Pinpoint the cell where the given text exists, returning its (X, Y) midpoint coordinate. 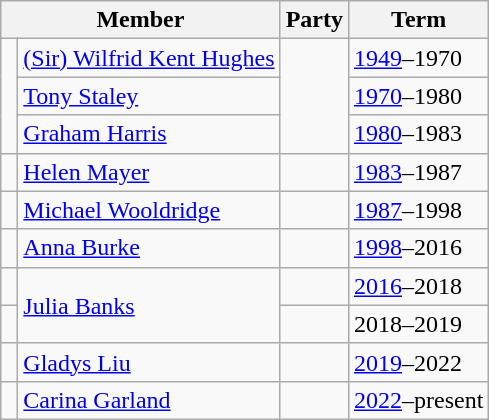
Graham Harris (149, 134)
1983–1987 (418, 172)
Carina Garland (149, 400)
2019–2022 (418, 362)
Anna Burke (149, 248)
2016–2018 (418, 286)
(Sir) Wilfrid Kent Hughes (149, 58)
1987–1998 (418, 210)
Julia Banks (149, 305)
Michael Wooldridge (149, 210)
1949–1970 (418, 58)
1980–1983 (418, 134)
Party (314, 20)
Term (418, 20)
Tony Staley (149, 96)
Gladys Liu (149, 362)
Member (140, 20)
1998–2016 (418, 248)
1970–1980 (418, 96)
2022–present (418, 400)
2018–2019 (418, 324)
Helen Mayer (149, 172)
